Return (x, y) of the center of cell containing provided text 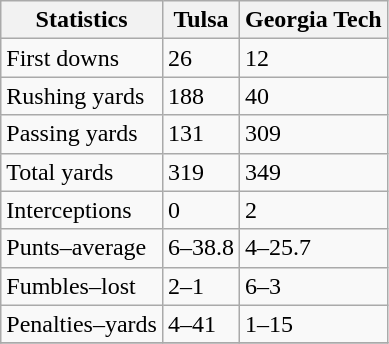
Penalties–yards (82, 324)
26 (200, 58)
40 (314, 96)
Total yards (82, 172)
6–3 (314, 286)
131 (200, 134)
2 (314, 210)
4–41 (200, 324)
Georgia Tech (314, 20)
First downs (82, 58)
Tulsa (200, 20)
Interceptions (82, 210)
Fumbles–lost (82, 286)
4–25.7 (314, 248)
188 (200, 96)
6–38.8 (200, 248)
349 (314, 172)
Passing yards (82, 134)
Statistics (82, 20)
0 (200, 210)
Punts–average (82, 248)
12 (314, 58)
319 (200, 172)
1–15 (314, 324)
309 (314, 134)
Rushing yards (82, 96)
2–1 (200, 286)
